Scan for the cell matching the given text and deliver its [x, y] coordinate at center. 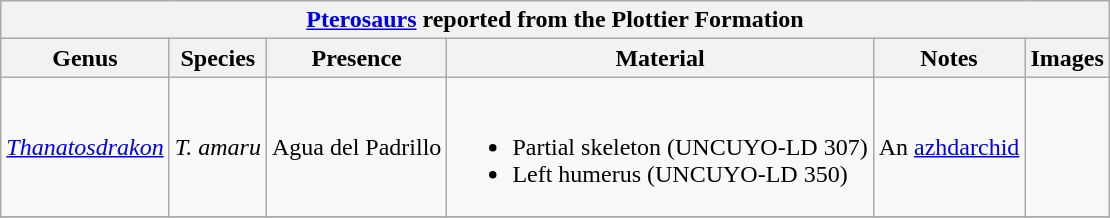
Agua del Padrillo [356, 147]
Species [218, 58]
An azhdarchid [949, 147]
Thanatosdrakon [85, 147]
Pterosaurs reported from the Plottier Formation [556, 20]
Notes [949, 58]
Material [660, 58]
Presence [356, 58]
Partial skeleton (UNCUYO-LD 307)Left humerus (UNCUYO-LD 350) [660, 147]
Images [1067, 58]
Genus [85, 58]
T. amaru [218, 147]
